Locate the cell with the specified text and output its (X, Y) center coordinate. 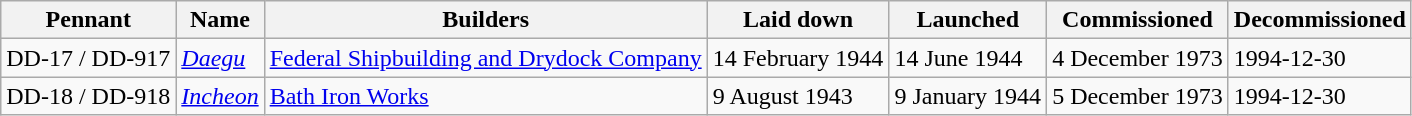
Federal Shipbuilding and Drydock Company (486, 58)
9 January 1944 (968, 96)
DD-17 / DD-917 (88, 58)
14 June 1944 (968, 58)
Laid down (798, 20)
Pennant (88, 20)
Builders (486, 20)
5 December 1973 (1138, 96)
Commissioned (1138, 20)
Decommissioned (1320, 20)
9 August 1943 (798, 96)
Incheon (220, 96)
Launched (968, 20)
Bath Iron Works (486, 96)
DD-18 / DD-918 (88, 96)
14 February 1944 (798, 58)
Daegu (220, 58)
4 December 1973 (1138, 58)
Name (220, 20)
